Capture the cell that displays the provided text and extract its (x, y) central coordinate. 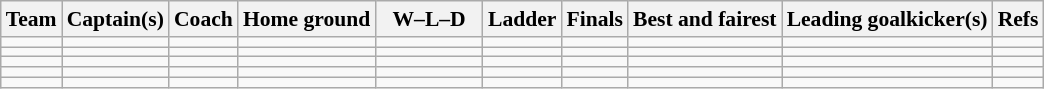
Leading goalkicker(s) (888, 19)
W–L–D (429, 19)
Finals (594, 19)
Refs (1018, 19)
Home ground (306, 19)
Best and fairest (705, 19)
Ladder (522, 19)
Captain(s) (116, 19)
Coach (204, 19)
Team (32, 19)
